Identify which cell holds the provided text, then report its [x, y] central coordinate. 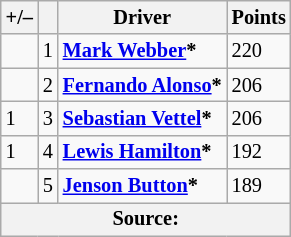
Mark Webber* [142, 51]
Source: [146, 219]
220 [259, 51]
189 [259, 186]
Fernando Alonso* [142, 85]
Driver [142, 17]
4 [48, 152]
Jenson Button* [142, 186]
192 [259, 152]
Points [259, 17]
Lewis Hamilton* [142, 152]
+/– [20, 17]
2 [48, 85]
5 [48, 186]
Sebastian Vettel* [142, 118]
3 [48, 118]
